Identify which cell holds the provided text, then report its (X, Y) central coordinate. 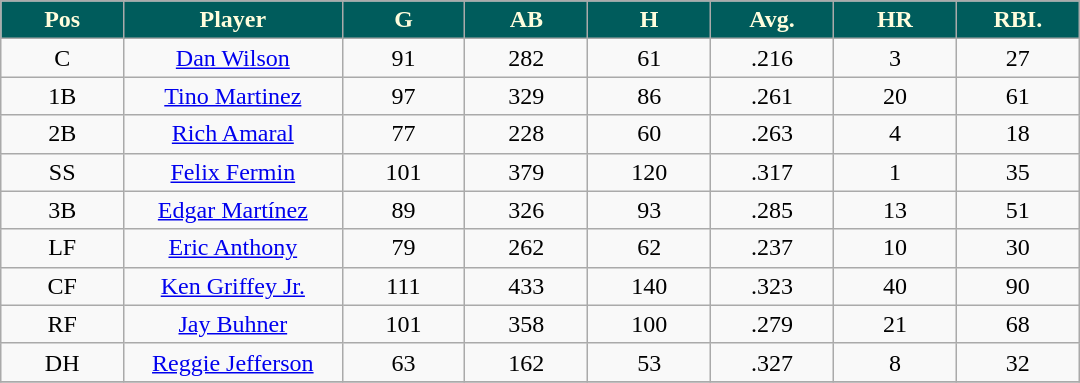
H (650, 20)
Eric Anthony (233, 248)
CF (62, 286)
.327 (772, 362)
93 (650, 210)
162 (526, 362)
30 (1018, 248)
C (62, 58)
.317 (772, 172)
LF (62, 248)
Jay Buhner (233, 324)
HR (894, 20)
G (404, 20)
3B (62, 210)
3 (894, 58)
262 (526, 248)
97 (404, 96)
68 (1018, 324)
Pos (62, 20)
1 (894, 172)
21 (894, 324)
8 (894, 362)
Felix Fermin (233, 172)
111 (404, 286)
86 (650, 96)
RBI. (1018, 20)
.237 (772, 248)
62 (650, 248)
53 (650, 362)
1B (62, 96)
Reggie Jefferson (233, 362)
100 (650, 324)
228 (526, 134)
326 (526, 210)
13 (894, 210)
Dan Wilson (233, 58)
.279 (772, 324)
120 (650, 172)
77 (404, 134)
Edgar Martínez (233, 210)
Avg. (772, 20)
.263 (772, 134)
2B (62, 134)
Player (233, 20)
SS (62, 172)
60 (650, 134)
379 (526, 172)
RF (62, 324)
.261 (772, 96)
91 (404, 58)
51 (1018, 210)
63 (404, 362)
35 (1018, 172)
27 (1018, 58)
10 (894, 248)
79 (404, 248)
358 (526, 324)
.285 (772, 210)
40 (894, 286)
Ken Griffey Jr. (233, 286)
Tino Martinez (233, 96)
140 (650, 286)
4 (894, 134)
32 (1018, 362)
329 (526, 96)
18 (1018, 134)
.323 (772, 286)
282 (526, 58)
90 (1018, 286)
433 (526, 286)
DH (62, 362)
.216 (772, 58)
20 (894, 96)
Rich Amaral (233, 134)
89 (404, 210)
AB (526, 20)
